Provide the (X, Y) coordinate of the cell's center where the given text is located.  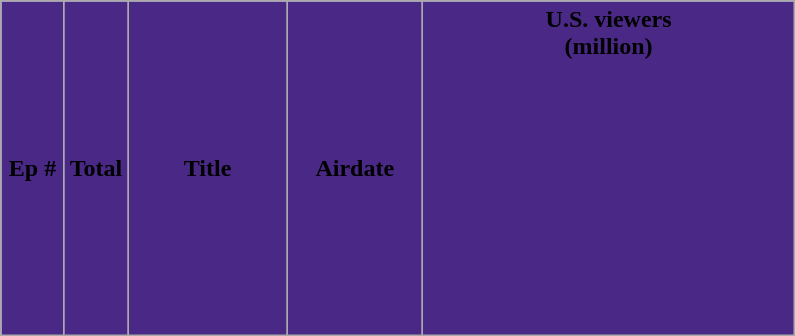
Airdate (354, 168)
U.S. viewers(million) (608, 168)
Title (208, 168)
Ep # (33, 168)
Total (96, 168)
